Return the (X, Y) coordinate for the center point of the cell that contains the specified text.  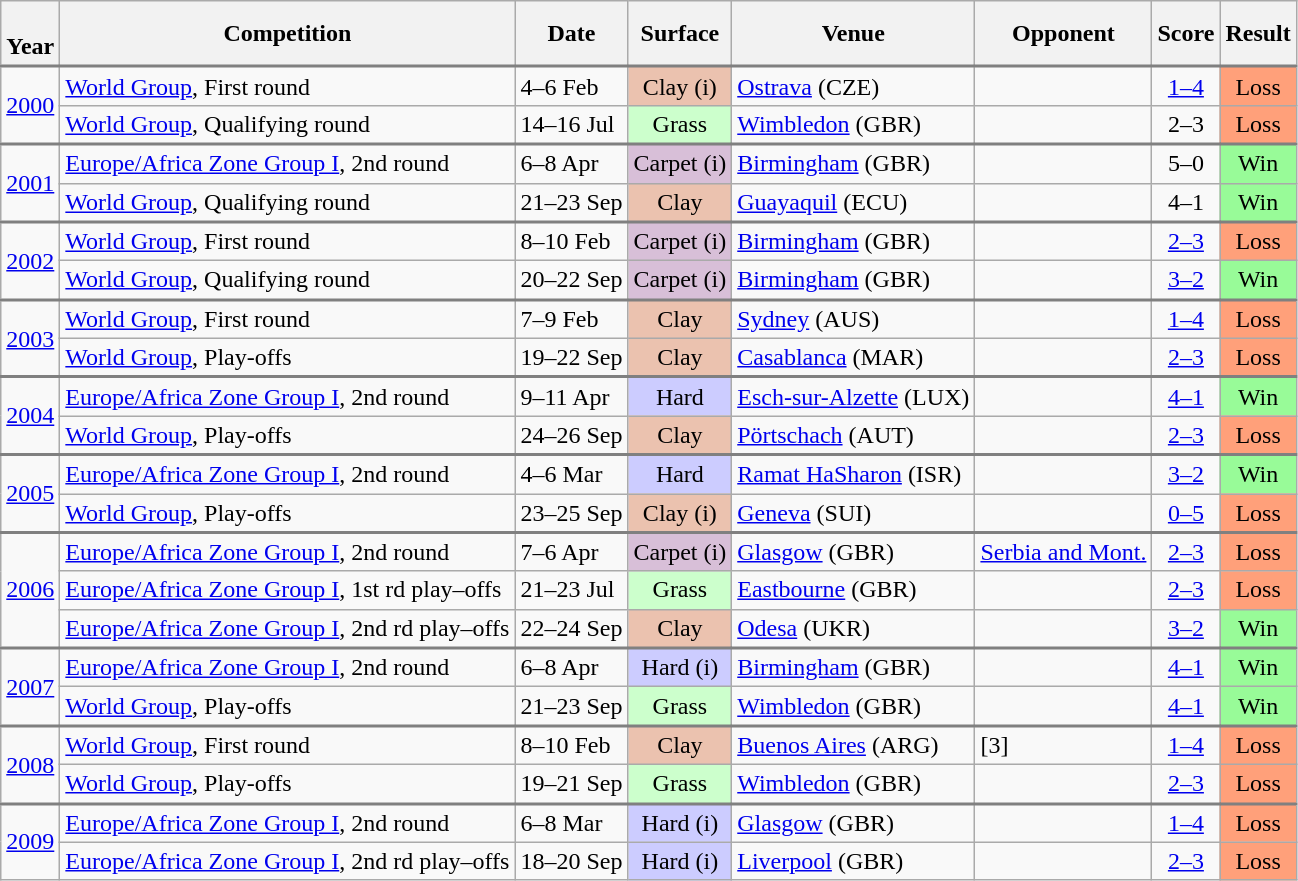
Score (1186, 34)
Serbia and Mont. (1064, 552)
18–20 Sep (572, 861)
2005 (30, 494)
Opponent (1064, 34)
19–22 Sep (572, 358)
Sydney (AUS) (854, 318)
2004 (30, 416)
Geneva (SUI) (854, 514)
20–22 Sep (572, 280)
2009 (30, 842)
2000 (30, 106)
Eastbourne (GBR) (854, 590)
23–25 Sep (572, 514)
Surface (680, 34)
[3] (1064, 746)
5–0 (1186, 164)
0–5 (1186, 514)
Odesa (UKR) (854, 628)
Pörtschach (AUT) (854, 436)
Liverpool (GBR) (854, 861)
7–6 Apr (572, 552)
4–6 Feb (572, 86)
4–6 Mar (572, 474)
Europe/Africa Zone Group I, 1st rd play–offs (288, 590)
2006 (30, 590)
2002 (30, 261)
21–23 Jul (572, 590)
Casablanca (MAR) (854, 358)
Guayaquil (ECU) (854, 202)
Buenos Aires (ARG) (854, 746)
Date (572, 34)
7–9 Feb (572, 318)
Venue (854, 34)
24–26 Sep (572, 436)
2008 (30, 765)
22–24 Sep (572, 628)
2003 (30, 338)
2007 (30, 687)
Ramat HaSharon (ISR) (854, 474)
Result (1258, 34)
Ostrava (CZE) (854, 86)
Year (30, 34)
Competition (288, 34)
9–11 Apr (572, 396)
6–8 Mar (572, 822)
14–16 Jul (572, 124)
Esch-sur-Alzette (LUX) (854, 396)
2001 (30, 183)
19–21 Sep (572, 784)
